Scan for the cell matching the given text and deliver its (X, Y) coordinate at center. 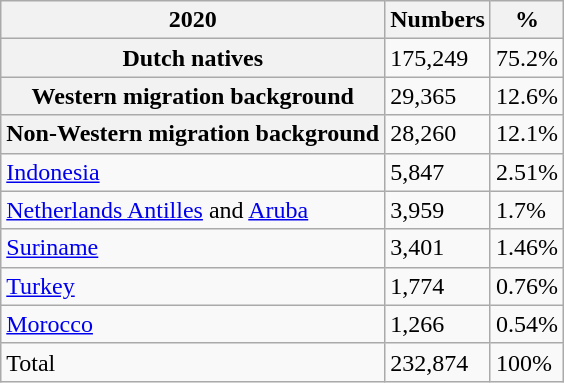
1.7% (526, 210)
Total (193, 362)
Suriname (193, 248)
Dutch natives (193, 58)
3,401 (438, 248)
12.6% (526, 96)
75.2% (526, 58)
Turkey (193, 286)
175,249 (438, 58)
Netherlands Antilles and Aruba (193, 210)
2020 (193, 20)
2.51% (526, 172)
28,260 (438, 134)
29,365 (438, 96)
1,266 (438, 324)
12.1% (526, 134)
Non-Western migration background (193, 134)
Indonesia (193, 172)
Western migration background (193, 96)
1.46% (526, 248)
1,774 (438, 286)
5,847 (438, 172)
0.54% (526, 324)
0.76% (526, 286)
3,959 (438, 210)
% (526, 20)
232,874 (438, 362)
Morocco (193, 324)
100% (526, 362)
Numbers (438, 20)
